Provide the (x, y) coordinate of the cell's center where the given text is located.  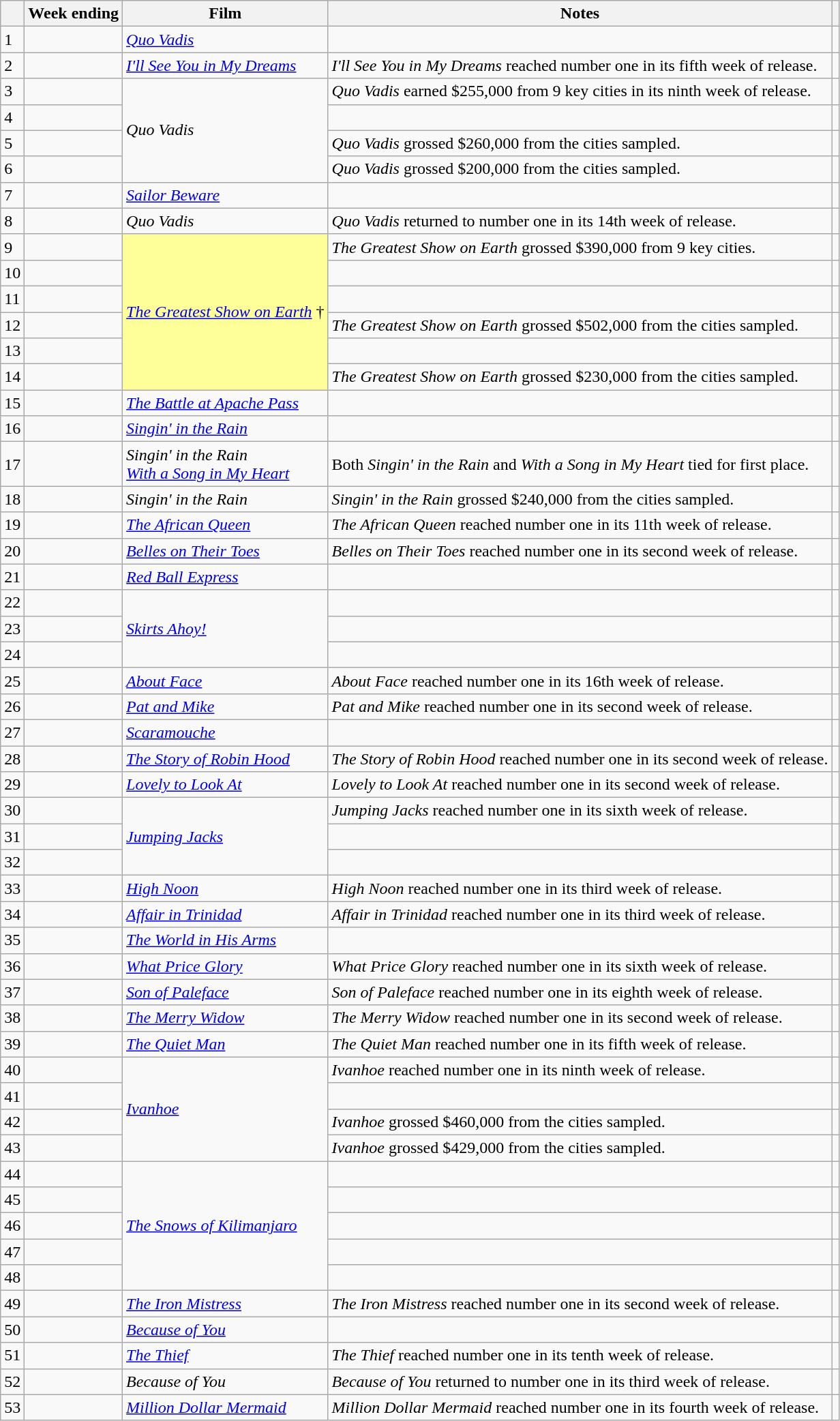
The Snows of Kilimanjaro (226, 1225)
10 (12, 273)
Quo Vadis earned $255,000 from 9 key cities in its ninth week of release. (580, 91)
The Iron Mistress (226, 1304)
Jumping Jacks reached number one in its sixth week of release. (580, 811)
44 (12, 1173)
31 (12, 837)
Lovely to Look At (226, 785)
49 (12, 1304)
35 (12, 940)
40 (12, 1070)
High Noon (226, 888)
20 (12, 551)
8 (12, 221)
What Price Glory reached number one in its sixth week of release. (580, 966)
37 (12, 992)
43 (12, 1148)
26 (12, 706)
3 (12, 91)
Son of Paleface reached number one in its eighth week of release. (580, 992)
The Story of Robin Hood (226, 759)
I'll See You in My Dreams reached number one in its fifth week of release. (580, 65)
The African Queen reached number one in its 11th week of release. (580, 525)
42 (12, 1122)
Son of Paleface (226, 992)
About Face (226, 680)
The Thief (226, 1356)
The Greatest Show on Earth grossed $502,000 from the cities sampled. (580, 325)
41 (12, 1096)
29 (12, 785)
21 (12, 577)
51 (12, 1356)
Ivanhoe grossed $429,000 from the cities sampled. (580, 1148)
6 (12, 169)
24 (12, 655)
5 (12, 143)
22 (12, 603)
The Merry Widow reached number one in its second week of release. (580, 1018)
The Iron Mistress reached number one in its second week of release. (580, 1304)
The Thief reached number one in its tenth week of release. (580, 1356)
About Face reached number one in its 16th week of release. (580, 680)
Because of You returned to number one in its third week of release. (580, 1381)
The World in His Arms (226, 940)
11 (12, 299)
39 (12, 1044)
34 (12, 914)
25 (12, 680)
The Greatest Show on Earth grossed $230,000 from the cities sampled. (580, 377)
Singin' in the Rain grossed $240,000 from the cities sampled. (580, 499)
4 (12, 117)
Ivanhoe reached number one in its ninth week of release. (580, 1070)
16 (12, 429)
Singin' in the RainWith a Song in My Heart (226, 464)
1 (12, 40)
The Greatest Show on Earth grossed $390,000 from 9 key cities. (580, 247)
I'll See You in My Dreams (226, 65)
19 (12, 525)
Belles on Their Toes (226, 551)
38 (12, 1018)
50 (12, 1330)
The Quiet Man reached number one in its fifth week of release. (580, 1044)
Million Dollar Mermaid (226, 1407)
18 (12, 499)
The Merry Widow (226, 1018)
33 (12, 888)
Both Singin' in the Rain and With a Song in My Heart tied for first place. (580, 464)
45 (12, 1200)
The Story of Robin Hood reached number one in its second week of release. (580, 759)
Million Dollar Mermaid reached number one in its fourth week of release. (580, 1407)
2 (12, 65)
The African Queen (226, 525)
23 (12, 629)
Quo Vadis grossed $260,000 from the cities sampled. (580, 143)
Pat and Mike (226, 706)
Film (226, 14)
32 (12, 863)
Ivanhoe (226, 1109)
30 (12, 811)
Skirts Ahoy! (226, 629)
7 (12, 195)
36 (12, 966)
Week ending (74, 14)
15 (12, 403)
What Price Glory (226, 966)
Scaramouche (226, 732)
12 (12, 325)
Notes (580, 14)
9 (12, 247)
13 (12, 351)
High Noon reached number one in its third week of release. (580, 888)
The Greatest Show on Earth † (226, 312)
Ivanhoe grossed $460,000 from the cities sampled. (580, 1122)
27 (12, 732)
Sailor Beware (226, 195)
52 (12, 1381)
53 (12, 1407)
Jumping Jacks (226, 837)
48 (12, 1278)
28 (12, 759)
Pat and Mike reached number one in its second week of release. (580, 706)
Affair in Trinidad reached number one in its third week of release. (580, 914)
Quo Vadis grossed $200,000 from the cities sampled. (580, 169)
The Battle at Apache Pass (226, 403)
Belles on Their Toes reached number one in its second week of release. (580, 551)
17 (12, 464)
Lovely to Look At reached number one in its second week of release. (580, 785)
14 (12, 377)
46 (12, 1226)
Affair in Trinidad (226, 914)
The Quiet Man (226, 1044)
47 (12, 1252)
Quo Vadis returned to number one in its 14th week of release. (580, 221)
Red Ball Express (226, 577)
